Provide the [X, Y] coordinate of the cell's center where the given text is located.  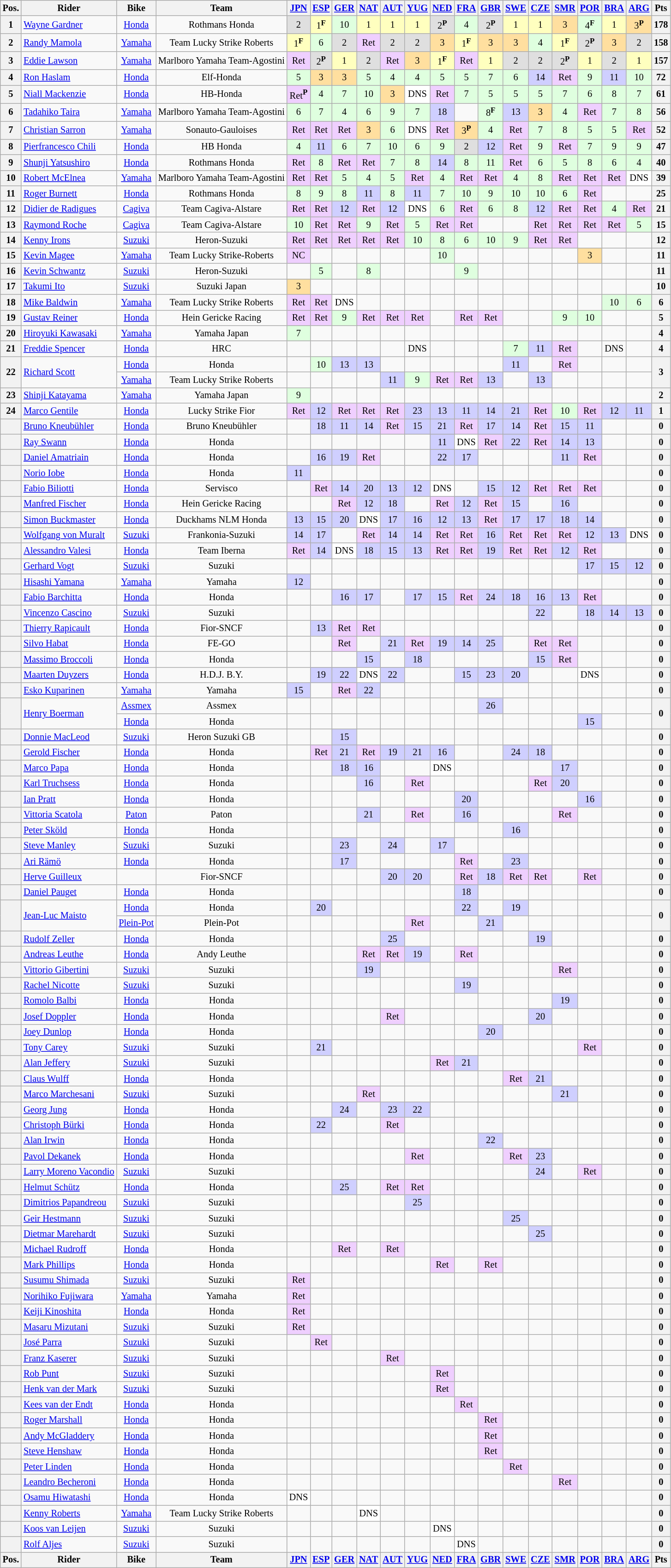
Mike Baldwin [69, 302]
Tadahiko Taira [69, 112]
Wayne Gardner [69, 25]
Rob Punt [69, 1373]
72 [661, 78]
Raymond Roche [69, 225]
Ron Haslam [69, 78]
40 [661, 162]
Wolfgang von Muralt [69, 535]
Rolf Aljes [69, 1544]
Helmut Schütz [69, 1187]
47 [661, 147]
Shinji Katayama [69, 395]
Rachel Nicotte [69, 985]
Maarten Duyzers [69, 675]
Larry Moreno Vacondio [69, 1172]
Duckhams NLM Honda [222, 519]
Gerold Fischer [69, 752]
Geir Hestmann [69, 1218]
Masaru Mizutani [69, 1327]
Koos van Leijen [69, 1529]
Fabio Biliotti [69, 489]
Shunji Yatsushiro [69, 162]
Hiroyuki Kawasaki [69, 333]
Fabio Barchitta [69, 597]
Josef Doppler [69, 1016]
Vittoria Scatola [69, 815]
Freddie Spencer [69, 349]
Vittorio Gibertini [69, 970]
H.D.J. B.Y. [222, 675]
Takumi Ito [69, 286]
Heron Suzuki GB [222, 737]
Elf-Honda [222, 78]
Thierry Rapicault [69, 628]
157 [661, 61]
Dimitrios Papandreou [69, 1203]
Steve Manley [69, 846]
Roger Burnett [69, 193]
Alan Jeffery [69, 1063]
Kenny Irons [69, 240]
Peter Linden [69, 1467]
Team Iberna [222, 550]
Hisashi Yamana [69, 582]
Andreas Leuthe [69, 954]
Donnie MacLeod [69, 737]
Gustav Reiner [69, 318]
39 [661, 178]
HRC [222, 349]
26 [491, 706]
Claus Wulff [69, 1079]
Tony Carey [69, 1047]
Robert McElnea [69, 178]
Alessandro Valesi [69, 550]
Karl Truchsess [69, 783]
Marco Marchesani [69, 1094]
Silvo Habat [69, 644]
Kenny Roberts [69, 1513]
Team Lucky Strike-Roberts [222, 256]
Christoph Bürki [69, 1125]
Servisco [222, 489]
158 [661, 42]
Daniel Pauget [69, 892]
Joey Dunlop [69, 1032]
Ari Rämö [69, 861]
Christian Sarron [69, 130]
Keiji Kinoshita [69, 1312]
Georg Jung [69, 1109]
Richard Scott [69, 372]
Roger Marshall [69, 1420]
Henry Boerman [69, 713]
Marco Gentile [69, 411]
José Parra [69, 1342]
Esko Kuparinen [69, 690]
Kevin Schwantz [69, 271]
Michael Rudroff [69, 1249]
Rudolf Zeller [69, 939]
Romolo Balbi [69, 1001]
52 [661, 130]
56 [661, 112]
Norio Iobe [69, 473]
61 [661, 94]
Mark Phillips [69, 1265]
Ian Pratt [69, 799]
Lucky Strike Fior [222, 411]
Franz Kaserer [69, 1358]
HB Honda [222, 147]
Massimo Broccoli [69, 659]
Osamu Hiwatashi [69, 1497]
Dietmar Marehardt [69, 1234]
Leandro Becheroni [69, 1482]
Andy McGladdery [69, 1436]
Alan Irwin [69, 1140]
FE-GO [222, 644]
Niall Mackenzie [69, 94]
Didier de Radigues [69, 209]
178 [661, 25]
Henk van der Mark [69, 1389]
8F [491, 112]
Manfred Fischer [69, 504]
Susumu Shimada [69, 1280]
Kees van der Endt [69, 1405]
Steve Henshaw [69, 1451]
4F [590, 25]
HB-Honda [222, 94]
NC [299, 256]
Frankonia-Suzuki [222, 535]
Eddie Lawson [69, 61]
Ray Swann [69, 442]
Jean-Luc Maisto [69, 915]
Pavol Dekanek [69, 1156]
Randy Mamola [69, 42]
Kevin Magee [69, 256]
Herve Guilleux [69, 876]
Norihiko Fujiwara [69, 1296]
Daniel Amatriain [69, 457]
Sonauto-Gauloises [222, 130]
Gerhard Vogt [69, 566]
Vincenzo Cascino [69, 613]
Peter Sköld [69, 830]
Simon Buckmaster [69, 519]
Pierfrancesco Chili [69, 147]
Suzuki Japan [222, 286]
Andy Leuthe [222, 954]
RetP [299, 94]
Marco Papa [69, 768]
